Search for the cell housing the specified text and yield its [x, y] center coordinate. 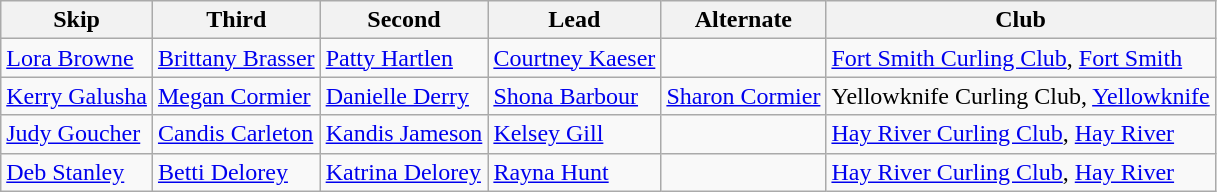
Second [404, 20]
Fort Smith Curling Club, Fort Smith [1020, 58]
Deb Stanley [77, 172]
Kelsey Gill [574, 134]
Third [236, 20]
Courtney Kaeser [574, 58]
Danielle Derry [404, 96]
Shona Barbour [574, 96]
Lora Browne [77, 58]
Skip [77, 20]
Club [1020, 20]
Sharon Cormier [744, 96]
Alternate [744, 20]
Katrina Delorey [404, 172]
Kandis Jameson [404, 134]
Brittany Brasser [236, 58]
Betti Delorey [236, 172]
Patty Hartlen [404, 58]
Rayna Hunt [574, 172]
Candis Carleton [236, 134]
Yellowknife Curling Club, Yellowknife [1020, 96]
Judy Goucher [77, 134]
Megan Cormier [236, 96]
Kerry Galusha [77, 96]
Lead [574, 20]
